From the cell containing the given text, extract its center point as (x, y) coordinate. 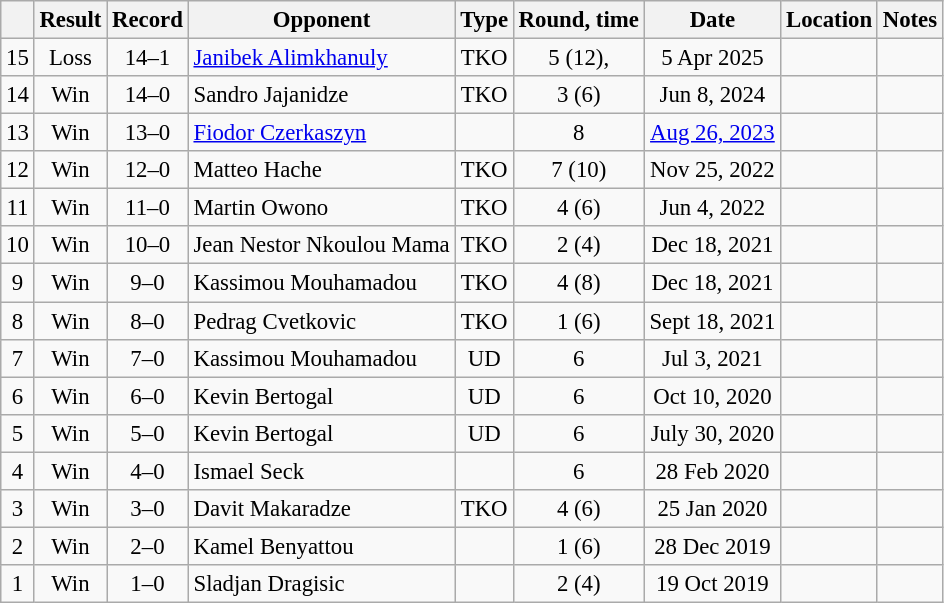
Notes (910, 20)
Result (70, 20)
28 Feb 2020 (712, 471)
Jun 4, 2022 (712, 208)
Pedrag Cvetkovic (322, 321)
Sept 18, 2021 (712, 321)
Aug 26, 2023 (712, 133)
Type (484, 20)
5 (12), (578, 58)
Ismael Seck (322, 471)
10 (18, 245)
28 Dec 2019 (712, 546)
5 (18, 433)
Davit Makaradze (322, 509)
Round, time (578, 20)
Jul 3, 2021 (712, 358)
1–0 (148, 584)
4–0 (148, 471)
Matteo Hache (322, 170)
Martin Owono (322, 208)
Sladjan Dragisic (322, 584)
Opponent (322, 20)
Record (148, 20)
Fiodor Czerkaszyn (322, 133)
Date (712, 20)
9 (18, 283)
Jun 8, 2024 (712, 95)
12 (18, 170)
Kamel Benyattou (322, 546)
6–0 (148, 396)
Janibek Alimkhanuly (322, 58)
4 (8) (578, 283)
9–0 (148, 283)
Loss (70, 58)
3 (18, 509)
7–0 (148, 358)
1 (18, 584)
25 Jan 2020 (712, 509)
2–0 (148, 546)
14 (18, 95)
5 Apr 2025 (712, 58)
3–0 (148, 509)
July 30, 2020 (712, 433)
4 (18, 471)
8–0 (148, 321)
2 (18, 546)
15 (18, 58)
7 (10) (578, 170)
11 (18, 208)
Nov 25, 2022 (712, 170)
10–0 (148, 245)
Jean Nestor Nkoulou Mama (322, 245)
19 Oct 2019 (712, 584)
14–1 (148, 58)
3 (6) (578, 95)
13–0 (148, 133)
Oct 10, 2020 (712, 396)
12–0 (148, 170)
13 (18, 133)
14–0 (148, 95)
7 (18, 358)
Location (830, 20)
5–0 (148, 433)
11–0 (148, 208)
Sandro Jajanidze (322, 95)
